For the text-containing cell, return its midpoint in [X, Y] coordinate format. 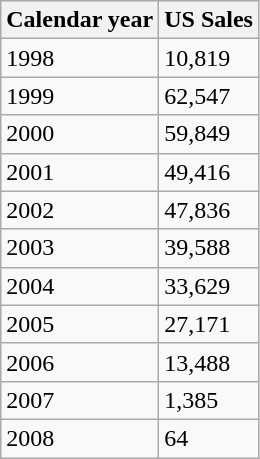
Calendar year [80, 20]
2006 [80, 362]
2005 [80, 324]
13,488 [209, 362]
2002 [80, 210]
2001 [80, 172]
2004 [80, 286]
39,588 [209, 248]
US Sales [209, 20]
49,416 [209, 172]
2000 [80, 134]
47,836 [209, 210]
62,547 [209, 96]
33,629 [209, 286]
64 [209, 438]
2007 [80, 400]
2003 [80, 248]
1998 [80, 58]
1,385 [209, 400]
1999 [80, 96]
10,819 [209, 58]
2008 [80, 438]
59,849 [209, 134]
27,171 [209, 324]
